Detect which cell encompasses the target text, then output its (X, Y) center coordinate. 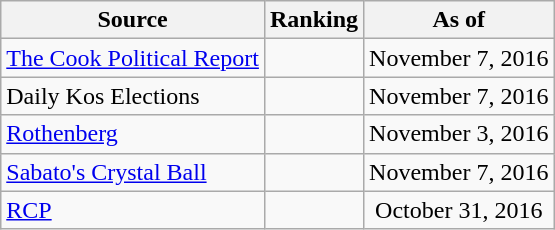
October 31, 2016 (459, 210)
November 3, 2016 (459, 134)
Rothenberg (133, 134)
The Cook Political Report (133, 58)
Source (133, 20)
As of (459, 20)
Daily Kos Elections (133, 96)
Ranking (314, 20)
RCP (133, 210)
Sabato's Crystal Ball (133, 172)
